Capture the cell that displays the provided text and extract its (X, Y) central coordinate. 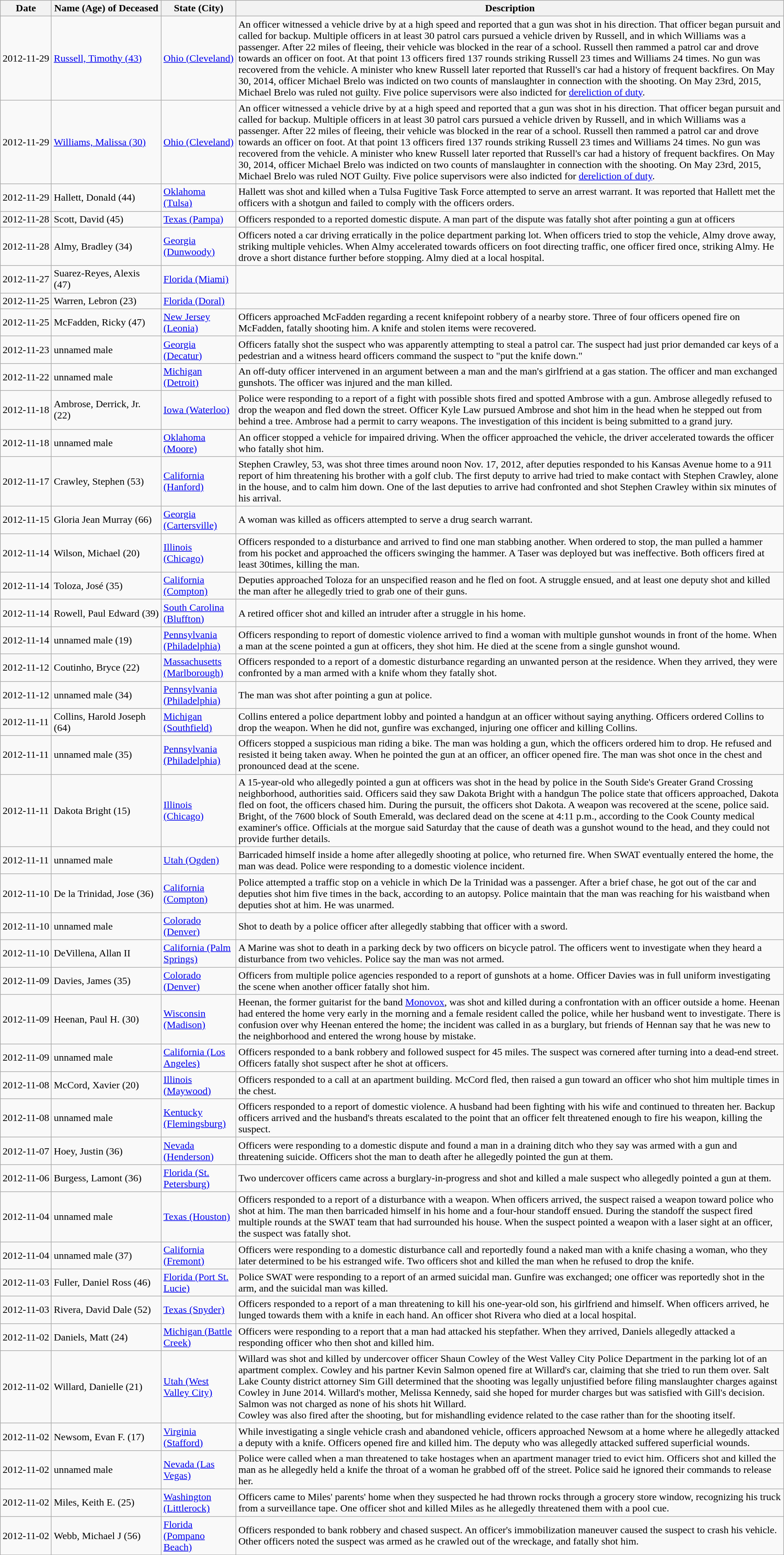
California (Los Angeles) (199, 1058)
Florida (St. Petersburg) (199, 1178)
Virginia (Stafford) (199, 1437)
Texas (Pampa) (199, 219)
Florida (Pompano Beach) (199, 1536)
Suarez-Reyes, Alexis (47) (106, 279)
Rivera, David Dale (52) (106, 1310)
unnamed male (19) (106, 640)
Heenan, Paul H. (30) (106, 1020)
2012-11-15 (26, 520)
Almy, Bradley (34) (106, 246)
Utah (West Valley City) (199, 1387)
Hoey, Justin (36) (106, 1151)
Davies, James (35) (106, 980)
Burgess, Lamont (36) (106, 1178)
Oklahoma (Moore) (199, 442)
Rowell, Paul Edward (39) (106, 613)
De la Trinidad, Jose (36) (106, 893)
Michigan (Detroit) (199, 377)
unnamed male (37) (106, 1255)
Newsom, Evan F. (17) (106, 1437)
Coutinho, Bryce (22) (106, 668)
Georgia (Dunwoody) (199, 246)
California (Palm Springs) (199, 953)
2012‑11‑02 (26, 1536)
Williams, Malissa (30) (106, 142)
Illinois (Maywood) (199, 1085)
Michigan (Battle Creek) (199, 1337)
Utah (Ogden) (199, 860)
A retired officer shot and killed an intruder after a struggle in his home. (510, 613)
Collins, Harold Joseph (64) (106, 722)
Warren, Lebron (23) (106, 301)
Michigan (Southfield) (199, 722)
Wisconsin (Madison) (199, 1020)
Wilson, Michael (20) (106, 553)
Iowa (Waterloo) (199, 410)
2012-11-06 (26, 1178)
New Jersey (Leonia) (199, 323)
Daniels, Matt (24) (106, 1337)
Fuller, Daniel Ross (46) (106, 1283)
Officers responded to a reported domestic dispute. A man part of the dispute was fatally shot after pointing a gun at officers (510, 219)
California (Fremont) (199, 1255)
unnamed male (35) (106, 755)
unnamed male (34) (106, 695)
Scott, David (45) (106, 219)
Hallett, Donald (44) (106, 198)
2012-11-22 (26, 377)
Willard, Danielle (21) (106, 1387)
Washington (Littlerock) (199, 1502)
Nevada (Las Vegas) (199, 1470)
Dakota Bright (15) (106, 810)
Ambrose, Derrick, Jr. (22) (106, 410)
McFadden, Ricky (47) (106, 323)
Texas (Houston) (199, 1217)
Officers responded to a call at an apartment building. McCord fled, then raised a gun toward an officer who shot him multiple times in the chest. (510, 1085)
State (City) (199, 8)
2012-11-23 (26, 349)
McCord, Xavier (20) (106, 1085)
Date (26, 8)
A woman was killed as officers attempted to serve a drug search warrant. (510, 520)
DeVillena, Allan II (106, 953)
Gloria Jean Murray (66) (106, 520)
Oklahoma (Tulsa) (199, 198)
The man was shot after pointing a gun at police. (510, 695)
Massachusetts (Marlborough) (199, 668)
South Carolina (Bluffton) (199, 613)
Texas (Snyder) (199, 1310)
Description (510, 8)
Georgia (Cartersville) (199, 520)
Florida (Doral) (199, 301)
Florida (Miami) (199, 279)
Russell, Timothy (43) (106, 58)
2012-11-27 (26, 279)
Shot to death by a police officer after allegedly stabbing that officer with a sword. (510, 926)
Nevada (Henderson) (199, 1151)
Crawley, Stephen (53) (106, 482)
Florida (Port St. Lucie) (199, 1283)
Two undercover officers came across a burglary-in-progress and shot and killed a male suspect who allegedly pointed a gun at them. (510, 1178)
2012-11-17 (26, 482)
California (Hanford) (199, 482)
Miles, Keith E. (25) (106, 1502)
Kentucky (Flemingsburg) (199, 1118)
Toloza, José (35) (106, 586)
Webb, Michael J (56) (106, 1536)
Name (Age) of Deceased (106, 8)
Georgia (Decatur) (199, 349)
2012-11-07 (26, 1151)
